Capture the cell that displays the provided text and extract its [x, y] central coordinate. 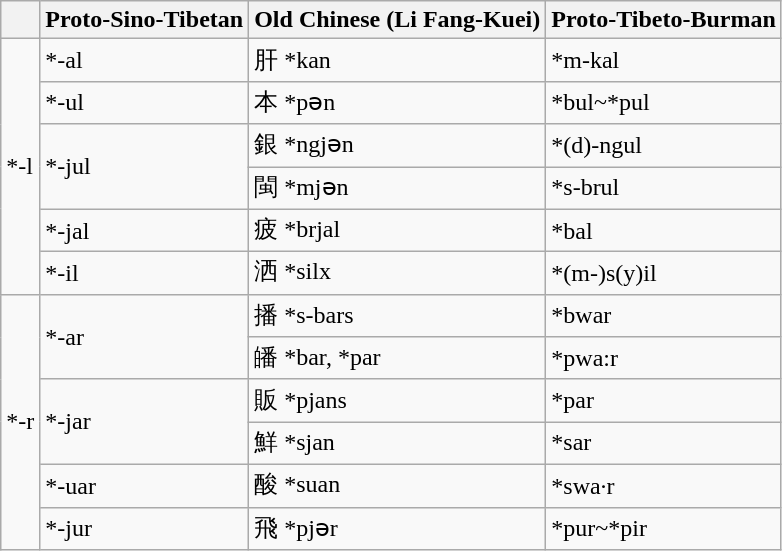
皤 *bar, *par [398, 358]
Proto-Tibeto-Burman [664, 20]
閩 *mjən [398, 188]
*-uar [144, 486]
*bal [664, 230]
*bul~*pul [664, 102]
鮮 *sjan [398, 444]
*-ul [144, 102]
疲 *brjal [398, 230]
*sar [664, 444]
本 *pən [398, 102]
*pur~*pir [664, 528]
洒 *silx [398, 274]
播 *s-bars [398, 316]
*s-brul [664, 188]
*-il [144, 274]
販 *pjans [398, 400]
*-jar [144, 422]
*-al [144, 60]
酸 *suan [398, 486]
*-r [20, 422]
*(m-)s(y)il [664, 274]
*par [664, 400]
肝 *kan [398, 60]
Old Chinese (Li Fang-Kuei) [398, 20]
*-jur [144, 528]
*-jul [144, 166]
Proto-Sino-Tibetan [144, 20]
*-jal [144, 230]
*m-kal [664, 60]
*pwa:r [664, 358]
*(d)-ngul [664, 146]
飛 *pjər [398, 528]
*-l [20, 166]
*bwar [664, 316]
*swa·r [664, 486]
*-ar [144, 336]
銀 *ngjən [398, 146]
